Detect which cell encompasses the target text, then output its (x, y) center coordinate. 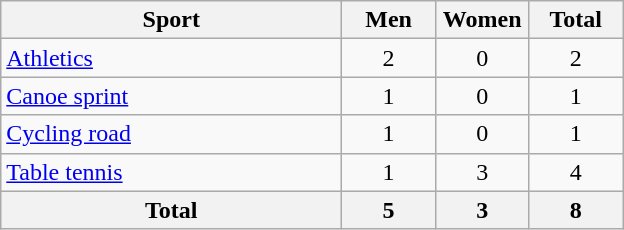
Men (389, 20)
Table tennis (172, 172)
Sport (172, 20)
5 (389, 210)
Canoe sprint (172, 96)
Cycling road (172, 134)
Women (482, 20)
Athletics (172, 58)
4 (576, 172)
8 (576, 210)
